For the text-containing cell, return its midpoint in (x, y) coordinate format. 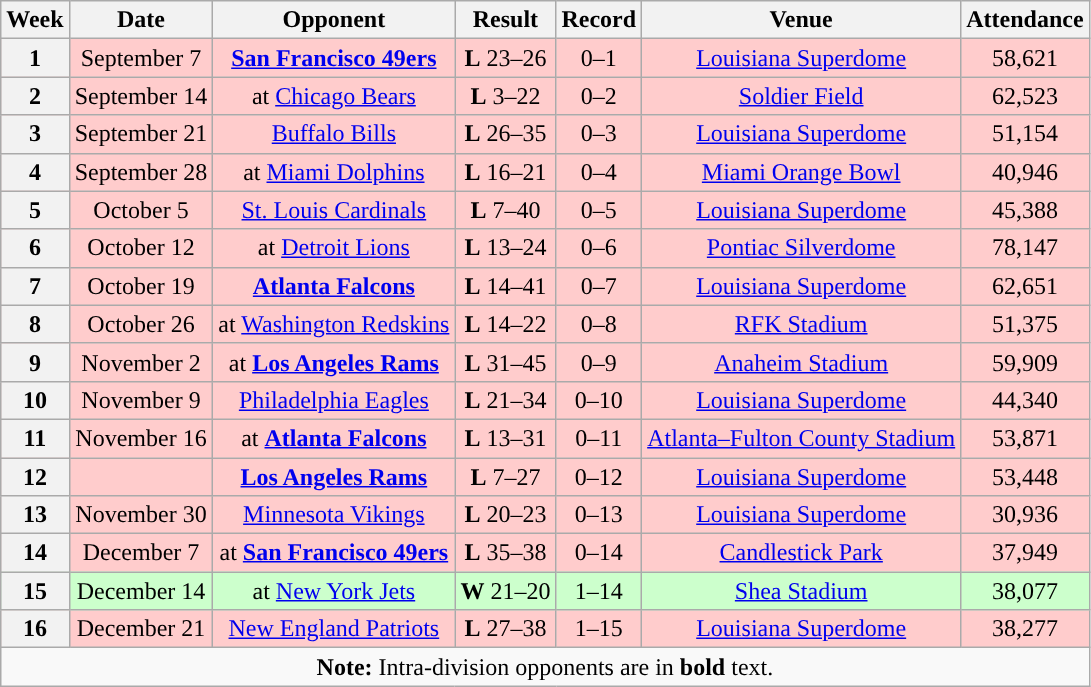
L 13–31 (506, 438)
40,946 (1025, 172)
L 23–26 (506, 58)
16 (35, 629)
0–10 (599, 400)
Shea Stadium (802, 591)
38,077 (1025, 591)
78,147 (1025, 248)
62,651 (1025, 286)
December 14 (141, 591)
at Chicago Bears (334, 96)
L 31–45 (506, 362)
10 (35, 400)
L 7–40 (506, 210)
at San Francisco 49ers (334, 553)
L 14–41 (506, 286)
0–5 (599, 210)
Minnesota Vikings (334, 515)
September 7 (141, 58)
at Los Angeles Rams (334, 362)
1–15 (599, 629)
38,277 (1025, 629)
1–14 (599, 591)
59,909 (1025, 362)
Buffalo Bills (334, 134)
1 (35, 58)
58,621 (1025, 58)
62,523 (1025, 96)
7 (35, 286)
51,375 (1025, 324)
8 (35, 324)
0–12 (599, 477)
Attendance (1025, 20)
5 (35, 210)
L 35–38 (506, 553)
October 19 (141, 286)
October 26 (141, 324)
November 2 (141, 362)
0–3 (599, 134)
51,154 (1025, 134)
0–6 (599, 248)
Soldier Field (802, 96)
L 27–38 (506, 629)
at Atlanta Falcons (334, 438)
Week (35, 20)
0–14 (599, 553)
53,871 (1025, 438)
12 (35, 477)
0–2 (599, 96)
Opponent (334, 20)
L 7–27 (506, 477)
15 (35, 591)
0–1 (599, 58)
at Miami Dolphins (334, 172)
45,388 (1025, 210)
Atlanta Falcons (334, 286)
6 (35, 248)
Candlestick Park (802, 553)
11 (35, 438)
November 30 (141, 515)
Note: Intra-division opponents are in bold text. (545, 667)
0–13 (599, 515)
0–9 (599, 362)
San Francisco 49ers (334, 58)
Atlanta–Fulton County Stadium (802, 438)
October 12 (141, 248)
October 5 (141, 210)
at Washington Redskins (334, 324)
3 (35, 134)
RFK Stadium (802, 324)
13 (35, 515)
December 7 (141, 553)
30,936 (1025, 515)
37,949 (1025, 553)
9 (35, 362)
Venue (802, 20)
L 26–35 (506, 134)
Pontiac Silverdome (802, 248)
53,448 (1025, 477)
Record (599, 20)
L 21–34 (506, 400)
0–7 (599, 286)
Philadelphia Eagles (334, 400)
4 (35, 172)
0–4 (599, 172)
at Detroit Lions (334, 248)
Anaheim Stadium (802, 362)
14 (35, 553)
0–8 (599, 324)
at New York Jets (334, 591)
St. Louis Cardinals (334, 210)
New England Patriots (334, 629)
L 16–21 (506, 172)
Date (141, 20)
Miami Orange Bowl (802, 172)
L 14–22 (506, 324)
September 28 (141, 172)
L 13–24 (506, 248)
W 21–20 (506, 591)
November 9 (141, 400)
0–11 (599, 438)
2 (35, 96)
L 20–23 (506, 515)
L 3–22 (506, 96)
December 21 (141, 629)
Los Angeles Rams (334, 477)
44,340 (1025, 400)
September 14 (141, 96)
September 21 (141, 134)
Result (506, 20)
November 16 (141, 438)
